Determine the (X, Y) coordinate at the center of the cell enclosing the given text.  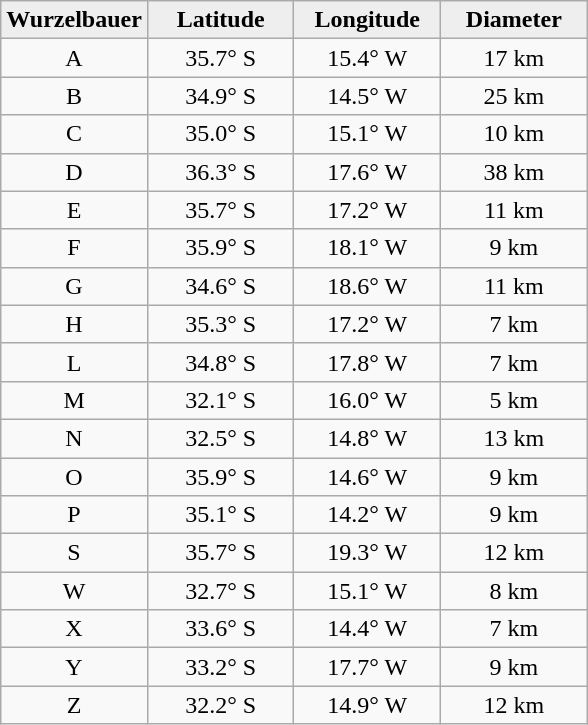
18.6° W (368, 286)
34.9° S (220, 96)
25 km (514, 96)
16.0° W (368, 400)
X (74, 629)
N (74, 438)
Latitude (220, 20)
F (74, 248)
15.4° W (368, 58)
35.3° S (220, 324)
14.6° W (368, 477)
14.4° W (368, 629)
38 km (514, 172)
P (74, 515)
M (74, 400)
14.9° W (368, 705)
L (74, 362)
36.3° S (220, 172)
32.5° S (220, 438)
34.6° S (220, 286)
33.6° S (220, 629)
Diameter (514, 20)
H (74, 324)
14.8° W (368, 438)
34.8° S (220, 362)
Longitude (368, 20)
Z (74, 705)
5 km (514, 400)
33.2° S (220, 667)
O (74, 477)
32.1° S (220, 400)
8 km (514, 591)
S (74, 553)
C (74, 134)
B (74, 96)
14.2° W (368, 515)
Wurzelbauer (74, 20)
Y (74, 667)
17.8° W (368, 362)
W (74, 591)
13 km (514, 438)
10 km (514, 134)
17 km (514, 58)
35.0° S (220, 134)
19.3° W (368, 553)
A (74, 58)
G (74, 286)
17.6° W (368, 172)
32.7° S (220, 591)
D (74, 172)
18.1° W (368, 248)
14.5° W (368, 96)
E (74, 210)
17.7° W (368, 667)
32.2° S (220, 705)
35.1° S (220, 515)
